Find where the given text appears and provide that cell's center as [X, Y] coordinate. 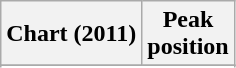
Chart (2011) [72, 34]
Peakposition [188, 34]
